Search for the cell housing the specified text and yield its [X, Y] center coordinate. 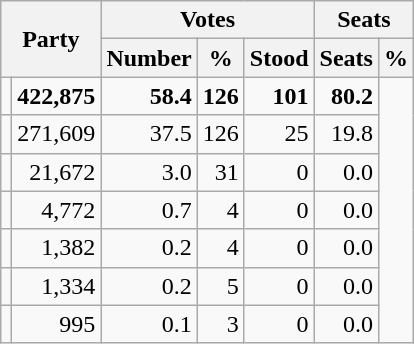
0.1 [149, 324]
58.4 [149, 96]
19.8 [346, 134]
37.5 [149, 134]
101 [279, 96]
0.7 [149, 210]
995 [56, 324]
25 [279, 134]
21,672 [56, 172]
Number [149, 58]
271,609 [56, 134]
3 [220, 324]
422,875 [56, 96]
5 [220, 286]
1,382 [56, 248]
31 [220, 172]
3.0 [149, 172]
Votes [208, 20]
4,772 [56, 210]
1,334 [56, 286]
Party [51, 39]
Stood [279, 58]
80.2 [346, 96]
